Locate the cell with the specified text and output its [X, Y] center coordinate. 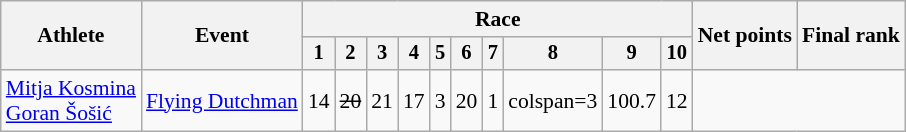
21 [382, 100]
6 [467, 54]
9 [632, 54]
5 [440, 54]
colspan=3 [552, 100]
Athlete [71, 36]
Final rank [851, 36]
14 [319, 100]
Event [222, 36]
Mitja KosminaGoran Šošić [71, 100]
Race [498, 19]
7 [492, 54]
Net points [745, 36]
12 [677, 100]
2 [351, 54]
Flying Dutchman [222, 100]
8 [552, 54]
10 [677, 54]
4 [414, 54]
100.7 [632, 100]
17 [414, 100]
